Return (x, y) of the center of cell containing provided text 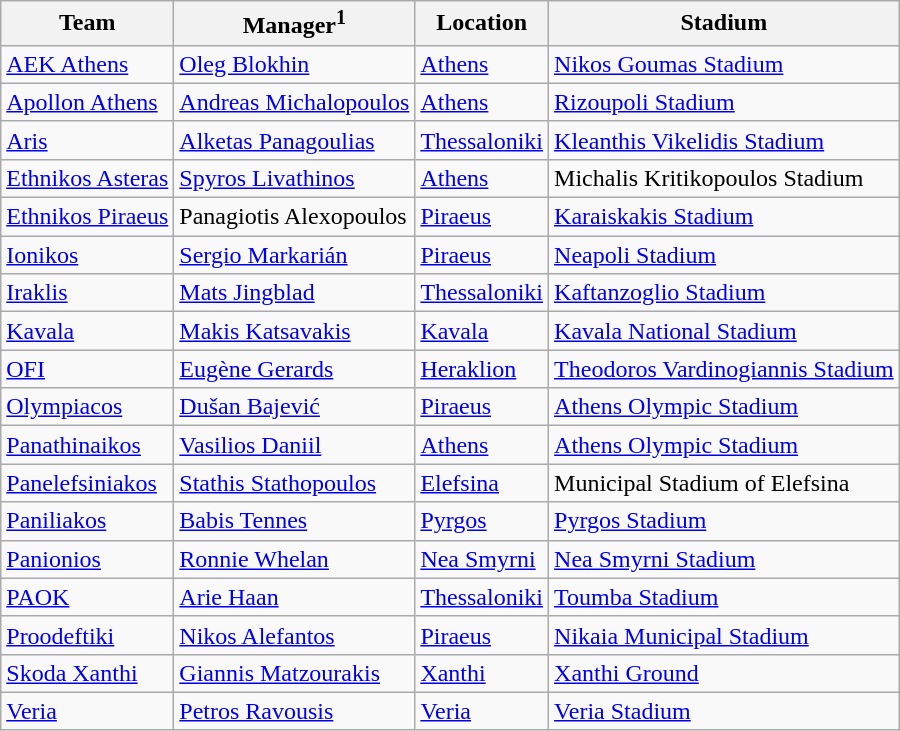
Proodeftiki (88, 635)
Michalis Kritikopoulos Stadium (724, 178)
Elefsina (482, 483)
Dušan Bajević (294, 407)
Location (482, 24)
Makis Katsavakis (294, 331)
PAOK (88, 597)
Apollon Athens (88, 102)
Ronnie Whelan (294, 559)
Babis Tennes (294, 521)
Arie Haan (294, 597)
Aris (88, 140)
Petros Ravousis (294, 711)
Eugène Gerards (294, 369)
Municipal Stadium of Elefsina (724, 483)
Theodoros Vardinogiannis Stadium (724, 369)
Olympiacos (88, 407)
Pyrgos Stadium (724, 521)
Ethnikos Asteras (88, 178)
Manager1 (294, 24)
Skoda Xanthi (88, 673)
Kavala National Stadium (724, 331)
OFI (88, 369)
Kaftanzoglio Stadium (724, 293)
Mats Jingblad (294, 293)
Panagiotis Alexopoulos (294, 217)
Giannis Matzourakis (294, 673)
Rizoupoli Stadium (724, 102)
Paniliakos (88, 521)
Sergio Markarián (294, 255)
Andreas Michalopoulos (294, 102)
Oleg Blokhin (294, 64)
Heraklion (482, 369)
Veria Stadium (724, 711)
Team (88, 24)
Kleanthis Vikelidis Stadium (724, 140)
Xanthi Ground (724, 673)
Vasilios Daniil (294, 445)
Neapoli Stadium (724, 255)
Panathinaikos (88, 445)
Nikos Alefantos (294, 635)
Panelefsiniakos (88, 483)
Nea Smyrni Stadium (724, 559)
Pyrgos (482, 521)
Karaiskakis Stadium (724, 217)
Ethnikos Piraeus (88, 217)
Iraklis (88, 293)
Nikaia Municipal Stadium (724, 635)
Nikos Goumas Stadium (724, 64)
Panionios (88, 559)
Xanthi (482, 673)
AEK Athens (88, 64)
Stathis Stathopoulos (294, 483)
Nea Smyrni (482, 559)
Stadium (724, 24)
Ionikos (88, 255)
Alketas Panagoulias (294, 140)
Spyros Livathinos (294, 178)
Toumba Stadium (724, 597)
